Capture the cell that displays the provided text and extract its [X, Y] central coordinate. 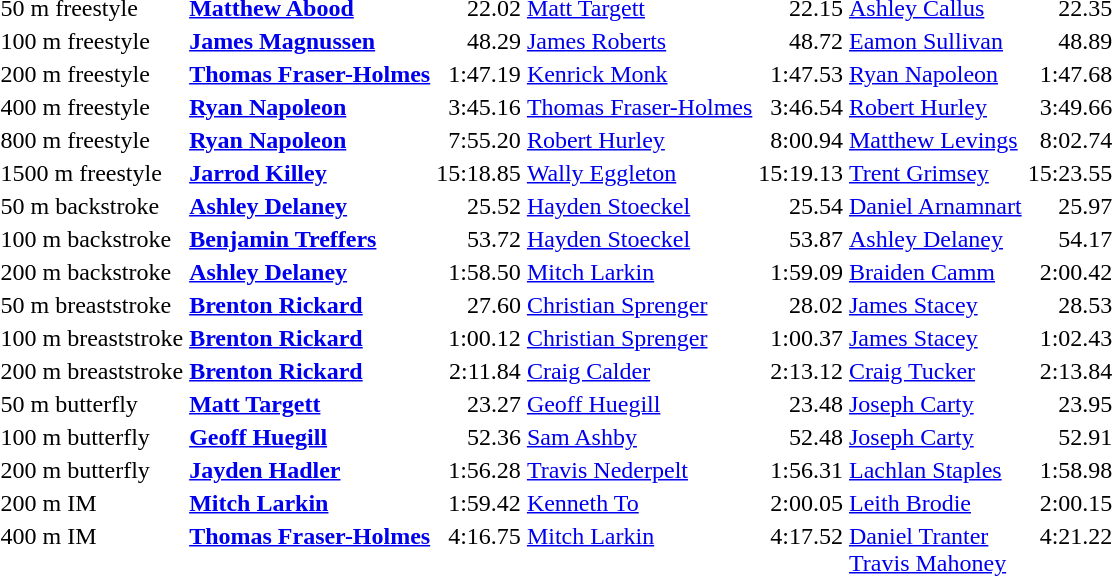
48.29 [479, 41]
1:47.53 [801, 74]
15:18.85 [479, 173]
23.27 [479, 404]
3:46.54 [801, 107]
Craig Tucker [936, 371]
2:13.12 [801, 371]
Leith Brodie [936, 503]
23.48 [801, 404]
Craig Calder [639, 371]
15:19.13 [801, 173]
1:00.12 [479, 338]
2:00.05 [801, 503]
53.72 [479, 239]
Kenneth To [639, 503]
Matthew Levings [936, 140]
Sam Ashby [639, 437]
3:45.16 [479, 107]
28.02 [801, 305]
52.48 [801, 437]
7:55.20 [479, 140]
8:00.94 [801, 140]
Kenrick Monk [639, 74]
Matt Targett [310, 404]
1:56.31 [801, 470]
25.52 [479, 206]
52.36 [479, 437]
Daniel Arnamnart [936, 206]
1:59.09 [801, 272]
Travis Nederpelt [639, 470]
1:59.42 [479, 503]
Wally Eggleton [639, 173]
Benjamin Treffers [310, 239]
1:58.50 [479, 272]
53.87 [801, 239]
James Roberts [639, 41]
Lachlan Staples [936, 470]
Braiden Camm [936, 272]
James Magnussen [310, 41]
Jarrod Killey [310, 173]
25.54 [801, 206]
27.60 [479, 305]
48.72 [801, 41]
1:56.28 [479, 470]
2:11.84 [479, 371]
1:47.19 [479, 74]
Eamon Sullivan [936, 41]
Trent Grimsey [936, 173]
1:00.37 [801, 338]
Jayden Hadler [310, 470]
